Scan for the cell matching the given text and deliver its [x, y] coordinate at center. 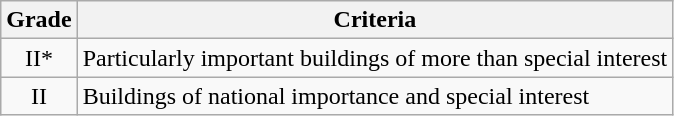
Buildings of national importance and special interest [375, 96]
Grade [39, 20]
II [39, 96]
Particularly important buildings of more than special interest [375, 58]
Criteria [375, 20]
II* [39, 58]
